Detect which cell encompasses the target text, then output its [X, Y] center coordinate. 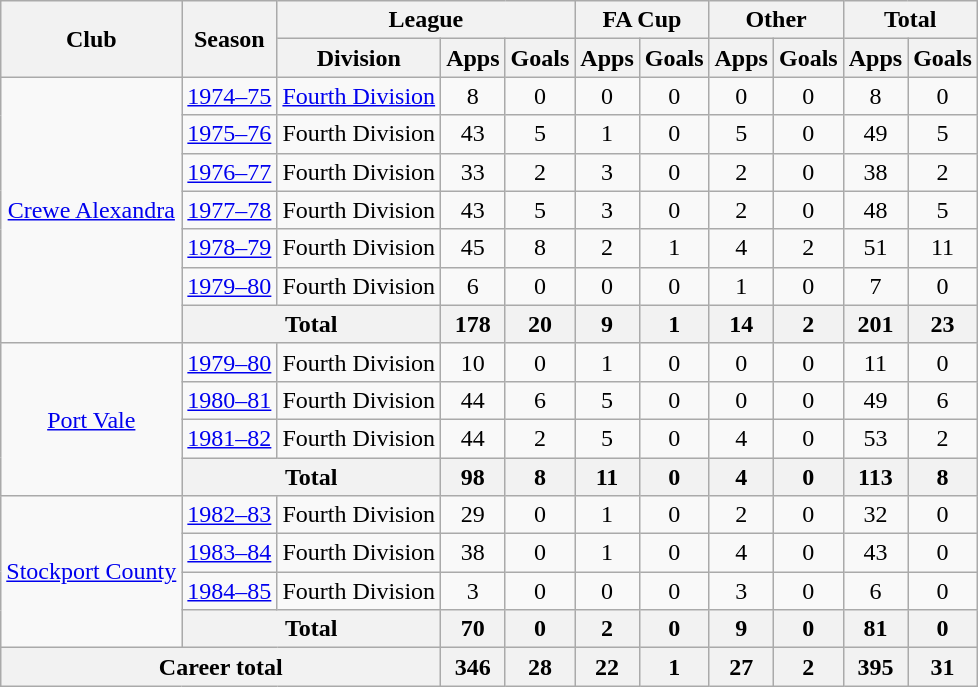
1975–76 [230, 134]
70 [473, 629]
League [426, 20]
20 [540, 324]
7 [875, 286]
Club [92, 39]
32 [875, 515]
1978–79 [230, 248]
1977–78 [230, 210]
14 [741, 324]
Other [776, 20]
113 [875, 477]
Stockport County [92, 572]
1982–83 [230, 515]
1983–84 [230, 553]
Crewe Alexandra [92, 210]
51 [875, 248]
1984–85 [230, 591]
33 [473, 172]
98 [473, 477]
29 [473, 515]
45 [473, 248]
81 [875, 629]
1981–82 [230, 438]
346 [473, 667]
23 [943, 324]
1974–75 [230, 96]
48 [875, 210]
53 [875, 438]
Career total [221, 667]
1976–77 [230, 172]
1980–81 [230, 400]
28 [540, 667]
Port Vale [92, 419]
Season [230, 39]
FA Cup [642, 20]
27 [741, 667]
22 [607, 667]
10 [473, 362]
395 [875, 667]
178 [473, 324]
201 [875, 324]
31 [943, 667]
Division [359, 58]
